Search for the cell housing the specified text and yield its [X, Y] center coordinate. 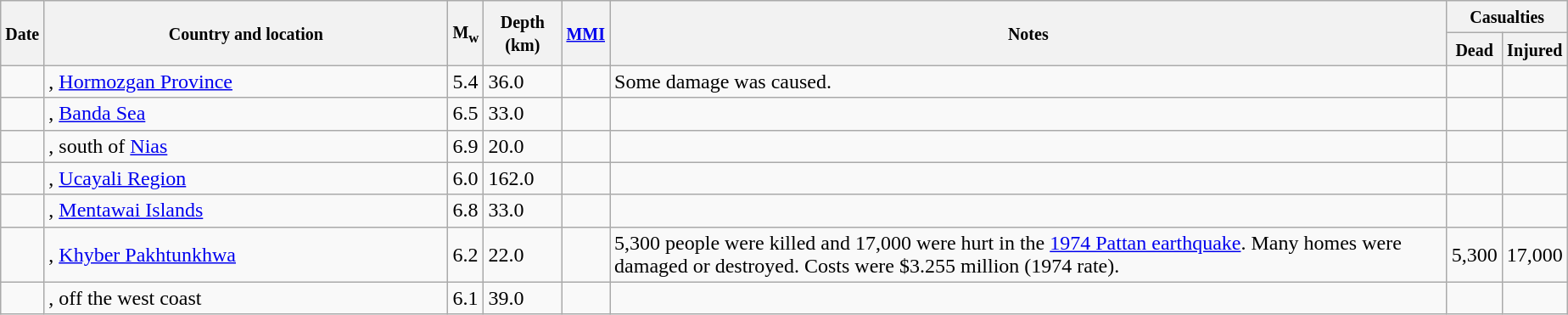
Some damage was caused. [1028, 82]
, Mentawai Islands [246, 211]
5.4 [466, 82]
6.5 [466, 114]
, Khyber Pakhtunkhwa [246, 255]
17,000 [1534, 255]
39.0 [523, 298]
Date [22, 33]
6.1 [466, 298]
, off the west coast [246, 298]
Mw [466, 33]
20.0 [523, 146]
, Banda Sea [246, 114]
5,300 [1475, 255]
Injured [1534, 49]
Depth (km) [523, 33]
Casualties [1507, 17]
162.0 [523, 178]
, Ucayali Region [246, 178]
, Hormozgan Province [246, 82]
6.9 [466, 146]
6.8 [466, 211]
Dead [1475, 49]
Notes [1028, 33]
6.0 [466, 178]
, south of Nias [246, 146]
MMI [585, 33]
36.0 [523, 82]
22.0 [523, 255]
6.2 [466, 255]
Country and location [246, 33]
